Search for the cell housing the specified text and yield its (X, Y) center coordinate. 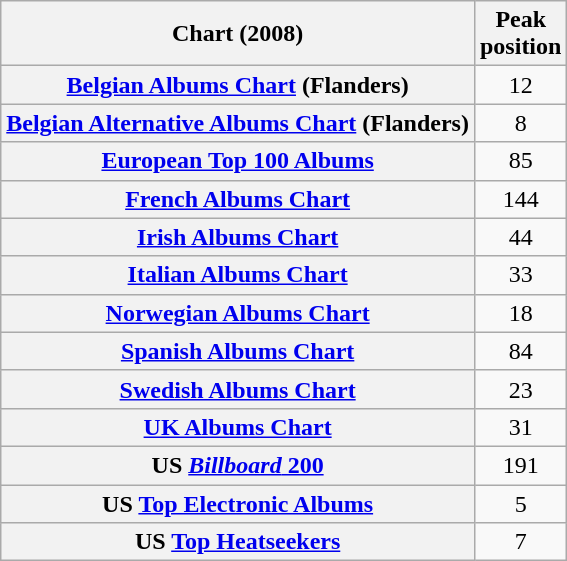
84 (520, 351)
33 (520, 275)
5 (520, 503)
144 (520, 199)
7 (520, 542)
European Top 100 Albums (238, 161)
Chart (2008) (238, 34)
Spanish Albums Chart (238, 351)
8 (520, 123)
US Top Heatseekers (238, 542)
US Top Electronic Albums (238, 503)
44 (520, 237)
18 (520, 313)
23 (520, 389)
Swedish Albums Chart (238, 389)
Peakposition (520, 34)
191 (520, 465)
31 (520, 427)
85 (520, 161)
Belgian Albums Chart (Flanders) (238, 85)
French Albums Chart (238, 199)
Irish Albums Chart (238, 237)
Norwegian Albums Chart (238, 313)
12 (520, 85)
Belgian Alternative Albums Chart (Flanders) (238, 123)
US Billboard 200 (238, 465)
Italian Albums Chart (238, 275)
UK Albums Chart (238, 427)
